Provide the (X, Y) coordinate of the cell's center where the given text is located.  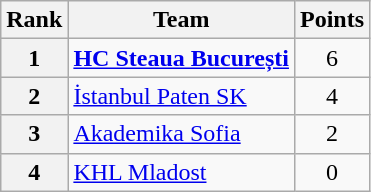
İstanbul Paten SK (182, 96)
HC Steaua București (182, 58)
Points (332, 20)
3 (34, 134)
KHL Mladost (182, 172)
Akademika Sofia (182, 134)
Team (182, 20)
6 (332, 58)
0 (332, 172)
1 (34, 58)
Rank (34, 20)
